Find where the given text appears and provide that cell's center as [x, y] coordinate. 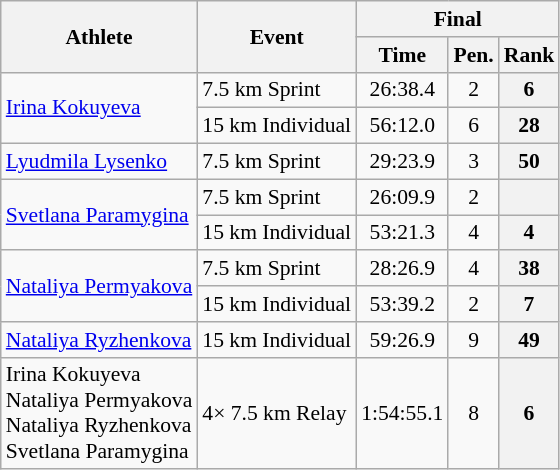
1:54:55.1 [402, 413]
29:23.9 [402, 162]
Irina KokuyevaNataliya PermyakovaNataliya RyzhenkovaSvetlana Paramygina [100, 413]
Pen. [473, 55]
3 [473, 162]
Final [458, 19]
Athlete [100, 36]
Nataliya Permyakova [100, 286]
56:12.0 [402, 126]
26:38.4 [402, 90]
Rank [530, 55]
Svetlana Paramygina [100, 214]
59:26.9 [402, 340]
28:26.9 [402, 269]
Lyudmila Lysenko [100, 162]
Event [276, 36]
Irina Kokuyeva [100, 108]
53:21.3 [402, 233]
38 [530, 269]
4× 7.5 km Relay [276, 413]
28 [530, 126]
9 [473, 340]
49 [530, 340]
53:39.2 [402, 304]
7 [530, 304]
Time [402, 55]
50 [530, 162]
8 [473, 413]
26:09.9 [402, 197]
Nataliya Ryzhenkova [100, 340]
